Detect which cell encompasses the target text, then output its (X, Y) center coordinate. 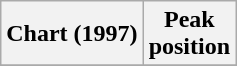
Peakposition (189, 34)
Chart (1997) (72, 34)
